Provide the [X, Y] coordinate of the cell's center where the given text is located.  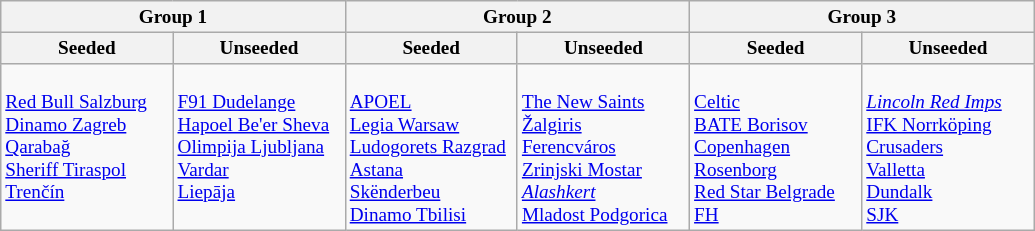
F91 Dudelange Hapoel Be'er Sheva Olimpija Ljubljana Vardar Liepāja [259, 148]
Celtic BATE Borisov Copenhagen Rosenborg Red Star Belgrade FH [776, 148]
APOEL Legia Warsaw Ludogorets Razgrad Astana Skënderbeu Dinamo Tbilisi [431, 148]
Group 2 [517, 17]
The New Saints Žalgiris Ferencváros Zrinjski Mostar Alashkert Mladost Podgorica [603, 148]
Lincoln Red Imps IFK Norrköping Crusaders Valletta Dundalk SJK [948, 148]
Red Bull Salzburg Dinamo Zagreb Qarabağ Sheriff Tiraspol Trenčín [87, 148]
Group 1 [173, 17]
Group 3 [862, 17]
